Return the [x, y] coordinate for the center point of the cell that contains the specified text.  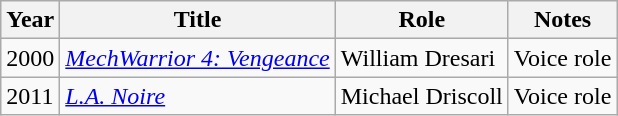
Michael Driscoll [422, 96]
L.A. Noire [198, 96]
Title [198, 20]
Notes [562, 20]
MechWarrior 4: Vengeance [198, 58]
Year [30, 20]
2000 [30, 58]
2011 [30, 96]
Role [422, 20]
William Dresari [422, 58]
